Extract the (X, Y) coordinate from the center of the cell holding the provided text.  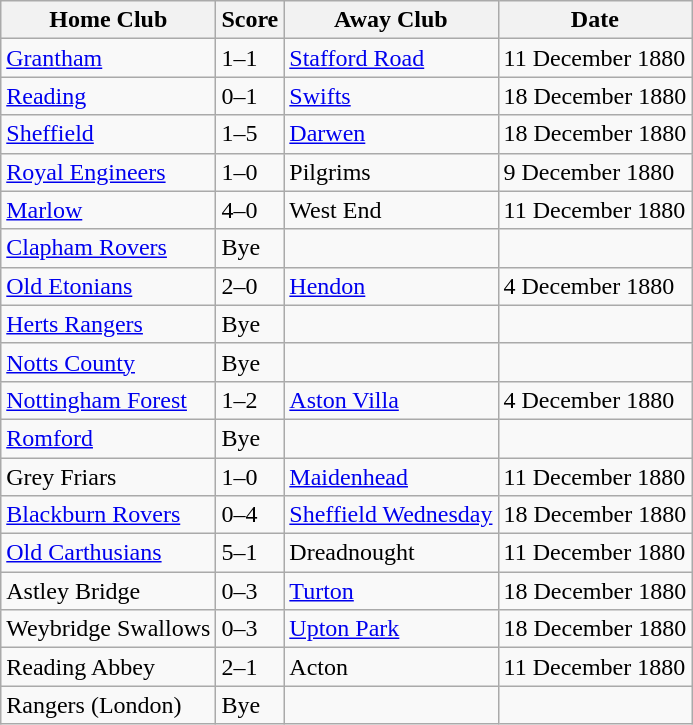
Sheffield (108, 134)
Swifts (391, 96)
Clapham Rovers (108, 248)
1–5 (250, 134)
Upton Park (391, 629)
West End (391, 210)
4–0 (250, 210)
Marlow (108, 210)
Rangers (London) (108, 705)
0–4 (250, 515)
0–1 (250, 96)
Hendon (391, 286)
Pilgrims (391, 172)
2–0 (250, 286)
Dreadnought (391, 553)
Score (250, 20)
Reading Abbey (108, 667)
Old Carthusians (108, 553)
Date (595, 20)
Weybridge Swallows (108, 629)
2–1 (250, 667)
Old Etonians (108, 286)
Turton (391, 591)
Royal Engineers (108, 172)
1–1 (250, 58)
Romford (108, 438)
Home Club (108, 20)
Stafford Road (391, 58)
Grantham (108, 58)
Sheffield Wednesday (391, 515)
Maidenhead (391, 477)
1–2 (250, 400)
5–1 (250, 553)
Aston Villa (391, 400)
Herts Rangers (108, 324)
Reading (108, 96)
Grey Friars (108, 477)
Darwen (391, 134)
9 December 1880 (595, 172)
Notts County (108, 362)
Blackburn Rovers (108, 515)
Acton (391, 667)
Astley Bridge (108, 591)
Away Club (391, 20)
Nottingham Forest (108, 400)
